From the cell containing the given text, extract its center point as (X, Y) coordinate. 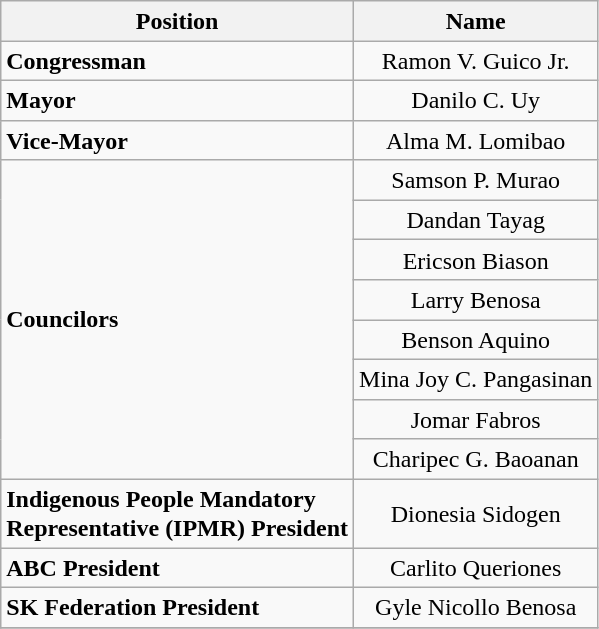
Dionesia Sidogen (476, 514)
Carlito Queriones (476, 568)
Jomar Fabros (476, 419)
Congressman (178, 61)
Dandan Tayag (476, 220)
Samson P. Murao (476, 180)
SK Federation President (178, 607)
Mina Joy C. Pangasinan (476, 379)
Indigenous People MandatoryRepresentative (IPMR) President (178, 514)
Larry Benosa (476, 300)
Danilo C. Uy (476, 100)
Mayor (178, 100)
Position (178, 21)
Ericson Biason (476, 260)
Vice-Mayor (178, 140)
Ramon V. Guico Jr. (476, 61)
ABC President (178, 568)
Alma M. Lomibao (476, 140)
Charipec G. Baoanan (476, 459)
Name (476, 21)
Councilors (178, 320)
Benson Aquino (476, 340)
Gyle Nicollo Benosa (476, 607)
